For the text-containing cell, return its midpoint in (x, y) coordinate format. 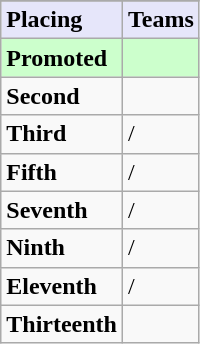
Eleventh (62, 286)
Second (62, 96)
Ninth (62, 248)
Teams (160, 20)
Placing (62, 20)
Third (62, 134)
Seventh (62, 210)
Promoted (62, 58)
Fifth (62, 172)
Thirteenth (62, 324)
